For the text-containing cell, return its midpoint in [X, Y] coordinate format. 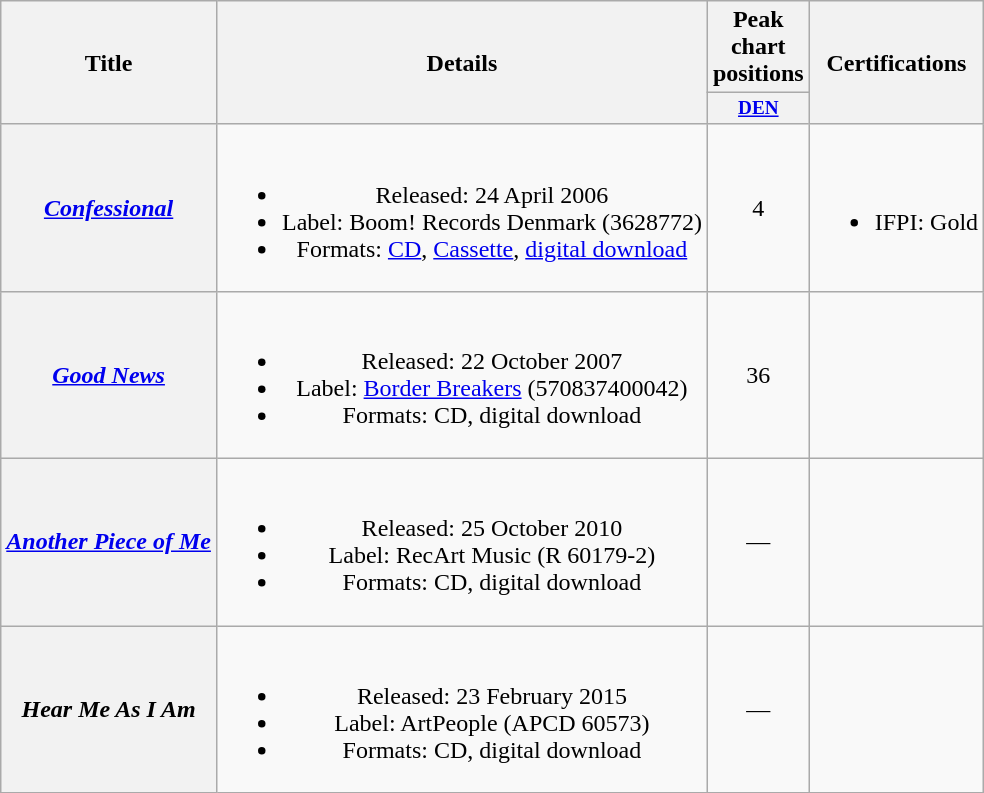
IFPI: Gold [896, 208]
36 [758, 376]
4 [758, 208]
Another Piece of Me [109, 542]
Released: 24 April 2006Label: Boom! Records Denmark (3628772)Formats: CD, Cassette, digital download [462, 208]
DEN [758, 109]
Peak chart positions [758, 47]
Confessional [109, 208]
Details [462, 63]
Title [109, 63]
Hear Me As I Am [109, 710]
Released: 22 October 2007Label: Border Breakers (570837400042)Formats: CD, digital download [462, 376]
Released: 25 October 2010Label: RecArt Music (R 60179-2)Formats: CD, digital download [462, 542]
Certifications [896, 63]
Good News [109, 376]
Released: 23 February 2015Label: ArtPeople (APCD 60573)Formats: CD, digital download [462, 710]
